Scan for the cell matching the given text and deliver its (x, y) coordinate at center. 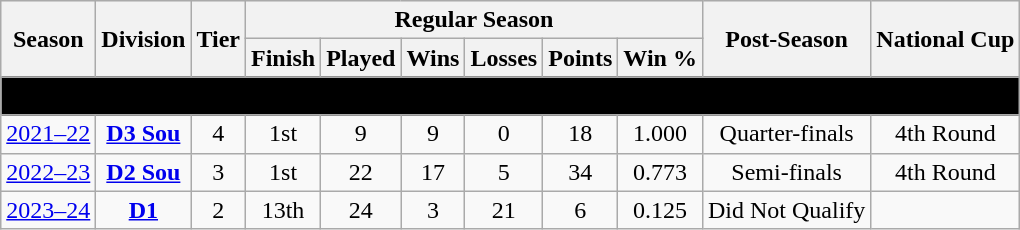
Played (361, 58)
34 (580, 172)
D2 Sou (144, 172)
Regular Season (474, 20)
Post-Season (786, 39)
22 (361, 172)
0.125 (660, 210)
2 (218, 210)
D3 Sou (144, 134)
21 (504, 210)
2021–22 (48, 134)
Division (144, 39)
D1 (144, 210)
Quarter-finals (786, 134)
2023–24 (48, 210)
Win % (660, 58)
Semi-finals (786, 172)
Losses (504, 58)
Did Not Qualify (786, 210)
13th (284, 210)
Finish (284, 58)
Tier (218, 39)
0.773 (660, 172)
6 (580, 210)
17 (433, 172)
1.000 (660, 134)
4 (218, 134)
London Elite (510, 96)
Points (580, 58)
0 (504, 134)
Wins (433, 58)
Season (48, 39)
2022–23 (48, 172)
5 (504, 172)
24 (361, 210)
National Cup (946, 39)
18 (580, 134)
